For the text-containing cell, return its midpoint in (x, y) coordinate format. 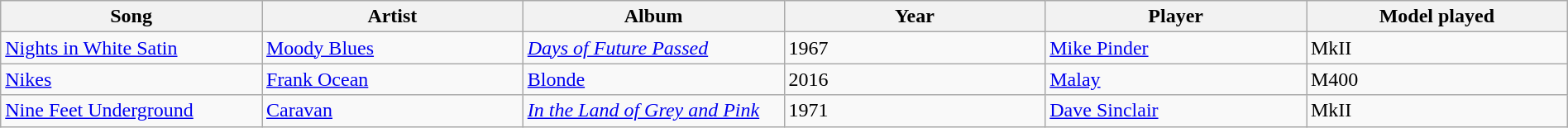
In the Land of Grey and Pink (653, 111)
Nights in White Satin (131, 48)
Malay (1176, 79)
1971 (915, 111)
Model played (1437, 17)
Album (653, 17)
Caravan (392, 111)
Frank Ocean (392, 79)
Player (1176, 17)
2016 (915, 79)
1967 (915, 48)
Nikes (131, 79)
Year (915, 17)
Artist (392, 17)
Moody Blues (392, 48)
Nine Feet Underground (131, 111)
Mike Pinder (1176, 48)
Song (131, 17)
Dave Sinclair (1176, 111)
Blonde (653, 79)
Days of Future Passed (653, 48)
M400 (1437, 79)
